Capture the cell that displays the provided text and extract its (x, y) central coordinate. 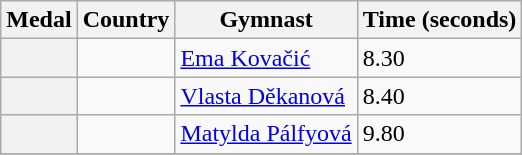
Matylda Pálfyová (266, 134)
8.40 (440, 96)
Ema Kovačić (266, 58)
Vlasta Děkanová (266, 96)
8.30 (440, 58)
Country (126, 20)
Medal (39, 20)
9.80 (440, 134)
Time (seconds) (440, 20)
Gymnast (266, 20)
